Find where the given text appears and provide that cell's center as (x, y) coordinate. 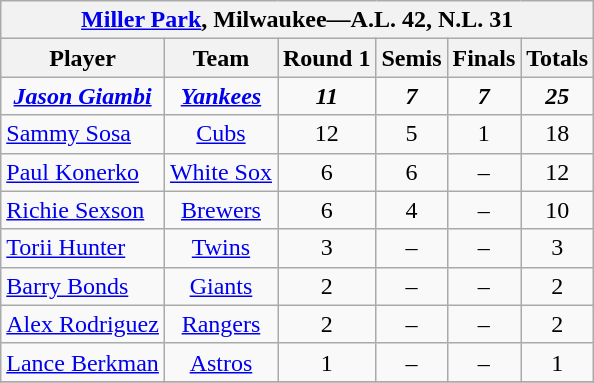
Paul Konerko (83, 172)
25 (558, 96)
Torii Hunter (83, 248)
Richie Sexson (83, 210)
Team (220, 58)
Jason Giambi (83, 96)
Cubs (220, 134)
Astros (220, 362)
Giants (220, 286)
Player (83, 58)
Round 1 (327, 58)
Alex Rodriguez (83, 324)
Lance Berkman (83, 362)
11 (327, 96)
4 (412, 210)
Totals (558, 58)
Twins (220, 248)
Rangers (220, 324)
Barry Bonds (83, 286)
5 (412, 134)
Yankees (220, 96)
Finals (484, 58)
18 (558, 134)
Miller Park, Milwaukee—A.L. 42, N.L. 31 (298, 20)
Sammy Sosa (83, 134)
White Sox (220, 172)
10 (558, 210)
Semis (412, 58)
Brewers (220, 210)
